Pinpoint the cell where the given text exists, returning its [X, Y] midpoint coordinate. 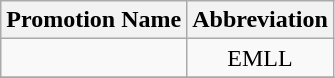
EMLL [260, 58]
Abbreviation [260, 20]
Promotion Name [94, 20]
